Capture the cell that displays the provided text and extract its (X, Y) central coordinate. 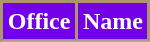
Office (40, 22)
Name (114, 22)
